Return the [X, Y] coordinate for the center point of the cell that contains the specified text.  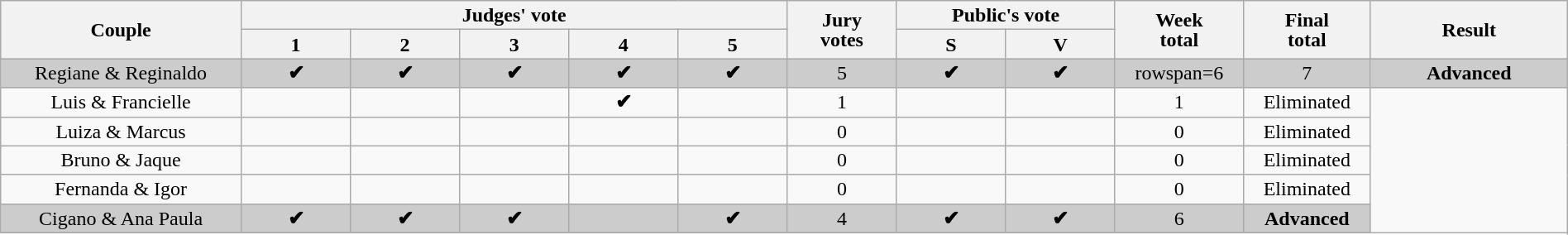
Weektotal [1179, 30]
Luis & Francielle [121, 103]
Juryvotes [842, 30]
Fernanda & Igor [121, 189]
rowspan=6 [1179, 73]
V [1060, 45]
Couple [121, 30]
S [951, 45]
Finaltotal [1307, 30]
7 [1307, 73]
Luiza & Marcus [121, 131]
Cigano & Ana Paula [121, 218]
Judges' vote [514, 15]
3 [514, 45]
Result [1469, 30]
Regiane & Reginaldo [121, 73]
2 [405, 45]
Bruno & Jaque [121, 161]
6 [1179, 218]
Public's vote [1006, 15]
